Capture the cell that displays the provided text and extract its [x, y] central coordinate. 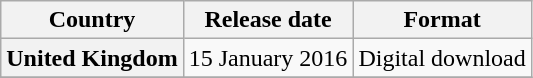
United Kingdom [92, 58]
Release date [268, 20]
Format [442, 20]
Country [92, 20]
Digital download [442, 58]
15 January 2016 [268, 58]
